Provide the (x, y) coordinate of the cell's center where the given text is located.  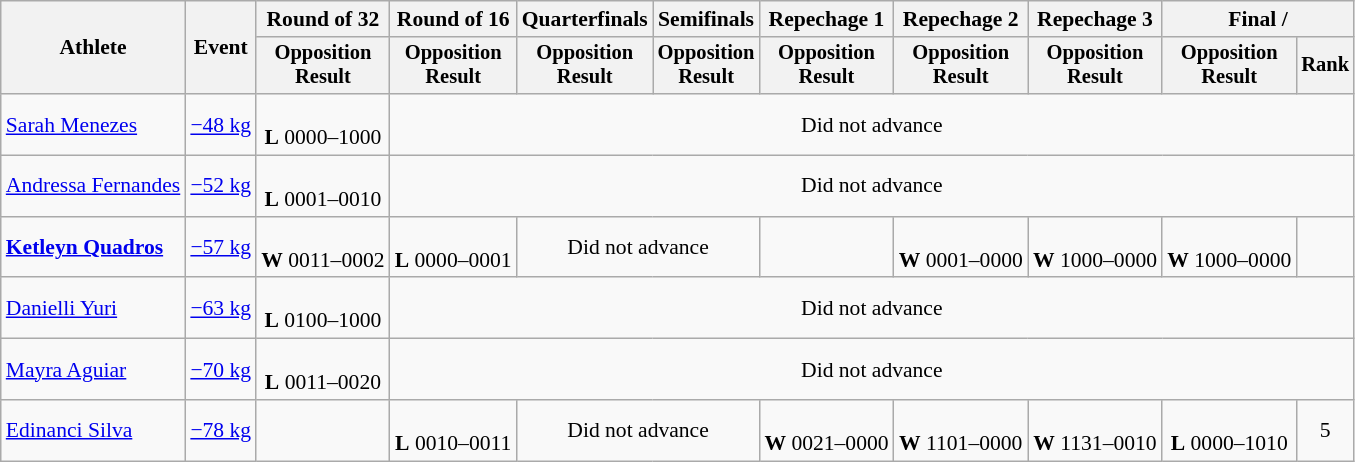
L 0011–0020 (322, 370)
L 0000–1000 (322, 124)
W 1131–0010 (1095, 430)
Repechage 1 (826, 19)
W 0021–0000 (826, 430)
Athlete (94, 48)
Round of 32 (322, 19)
Ketleyn Quadros (94, 248)
Mayra Aguiar (94, 370)
Round of 16 (454, 19)
−63 kg (220, 308)
Repechage 3 (1095, 19)
W 1101–0000 (961, 430)
Rank (1325, 66)
−70 kg (220, 370)
L 0001–0010 (322, 186)
L 0000–0001 (454, 248)
W 0001–0000 (961, 248)
Danielli Yuri (94, 308)
L 0000–1010 (1229, 430)
Quarterfinals (585, 19)
−48 kg (220, 124)
Repechage 2 (961, 19)
−52 kg (220, 186)
Sarah Menezes (94, 124)
W 0011–0002 (322, 248)
L 0100–1000 (322, 308)
Final / (1258, 19)
5 (1325, 430)
Semifinals (706, 19)
Edinanci Silva (94, 430)
Andressa Fernandes (94, 186)
L 0010–0011 (454, 430)
−78 kg (220, 430)
−57 kg (220, 248)
Event (220, 48)
